Capture the cell that displays the provided text and extract its [x, y] central coordinate. 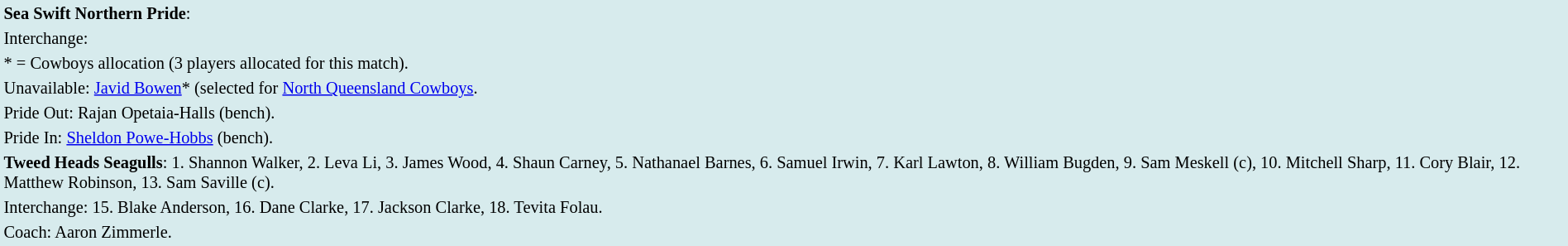
Coach: Aaron Zimmerle. [784, 232]
Interchange: 15. Blake Anderson, 16. Dane Clarke, 17. Jackson Clarke, 18. Tevita Folau. [784, 207]
Pride Out: Rajan Opetaia-Halls (bench). [784, 113]
Pride In: Sheldon Powe-Hobbs (bench). [784, 137]
Interchange: [784, 38]
* = Cowboys allocation (3 players allocated for this match). [784, 63]
Unavailable: Javid Bowen* (selected for North Queensland Cowboys. [784, 88]
Sea Swift Northern Pride: [784, 13]
